Output the [X, Y] coordinate of the center of the cell containing the given text.  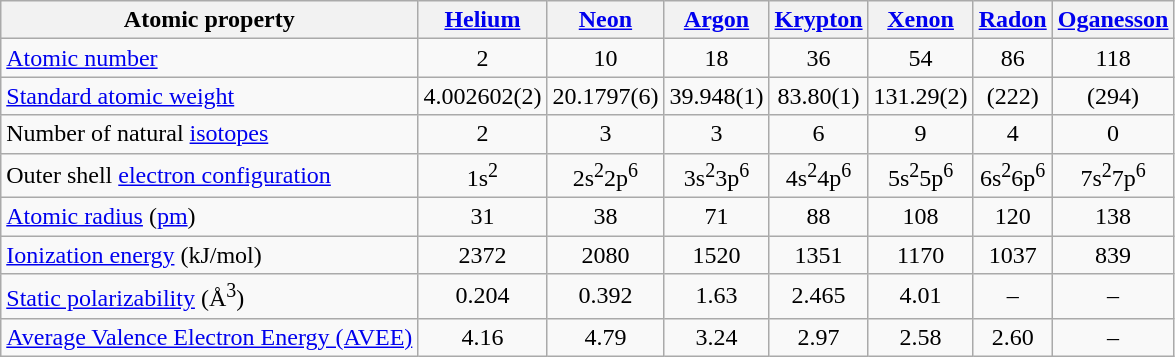
4.79 [606, 337]
9 [920, 134]
Number of natural isotopes [210, 134]
1170 [920, 255]
18 [716, 58]
Xenon [920, 20]
2372 [482, 255]
2.465 [818, 296]
Standard atomic weight [210, 96]
4.002602(2) [482, 96]
131.29(2) [920, 96]
120 [1012, 217]
1037 [1012, 255]
118 [1113, 58]
0.204 [482, 296]
138 [1113, 217]
3.24 [716, 337]
Atomic radius (pm) [210, 217]
Krypton [818, 20]
Outer shell electron configuration [210, 176]
31 [482, 217]
Argon [716, 20]
1351 [818, 255]
6 [818, 134]
83.80(1) [818, 96]
10 [606, 58]
4.01 [920, 296]
Neon [606, 20]
7s27p6 [1113, 176]
54 [920, 58]
86 [1012, 58]
39.948(1) [716, 96]
Atomic number [210, 58]
0.392 [606, 296]
4.16 [482, 337]
2.97 [818, 337]
88 [818, 217]
Static polarizability (Å3) [210, 296]
Ionization energy (kJ/mol) [210, 255]
Atomic property [210, 20]
4s24p6 [818, 176]
1s2 [482, 176]
6s26p6 [1012, 176]
839 [1113, 255]
2.58 [920, 337]
1.63 [716, 296]
0 [1113, 134]
2.60 [1012, 337]
5s25p6 [920, 176]
36 [818, 58]
Average Valence Electron Energy (AVEE) [210, 337]
4 [1012, 134]
20.1797(6) [606, 96]
1520 [716, 255]
Radon [1012, 20]
Oganesson [1113, 20]
(294) [1113, 96]
71 [716, 217]
3s23p6 [716, 176]
38 [606, 217]
(222) [1012, 96]
108 [920, 217]
2s22p6 [606, 176]
2080 [606, 255]
Helium [482, 20]
